Pinpoint the cell where the given text exists, returning its [x, y] midpoint coordinate. 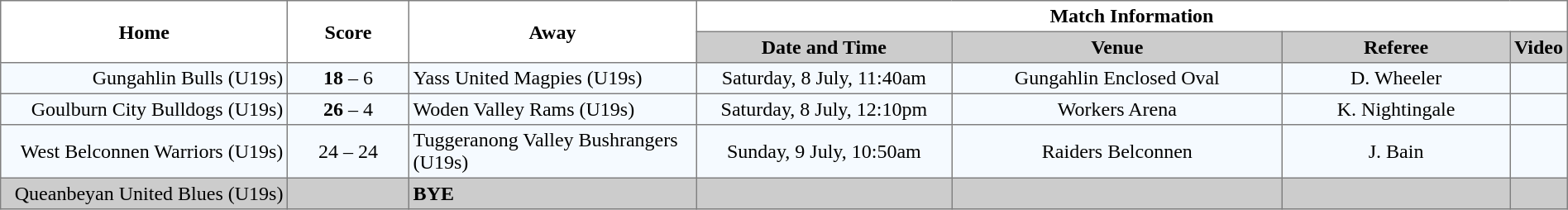
K. Nightingale [1396, 109]
Sunday, 9 July, 10:50am [824, 151]
Home [144, 31]
Gungahlin Enclosed Oval [1116, 79]
J. Bain [1396, 151]
Match Information [1132, 17]
BYE [552, 193]
West Belconnen Warriors (U19s) [144, 151]
24 – 24 [349, 151]
Away [552, 31]
Goulburn City Bulldogs (U19s) [144, 109]
Queanbeyan United Blues (U19s) [144, 193]
D. Wheeler [1396, 79]
Referee [1396, 47]
Saturday, 8 July, 12:10pm [824, 109]
Score [349, 31]
Venue [1116, 47]
Video [1539, 47]
Woden Valley Rams (U19s) [552, 109]
18 – 6 [349, 79]
Gungahlin Bulls (U19s) [144, 79]
Date and Time [824, 47]
Raiders Belconnen [1116, 151]
Yass United Magpies (U19s) [552, 79]
Tuggeranong Valley Bushrangers (U19s) [552, 151]
Workers Arena [1116, 109]
Saturday, 8 July, 11:40am [824, 79]
26 – 4 [349, 109]
